Pinpoint the cell where the given text exists, returning its [X, Y] midpoint coordinate. 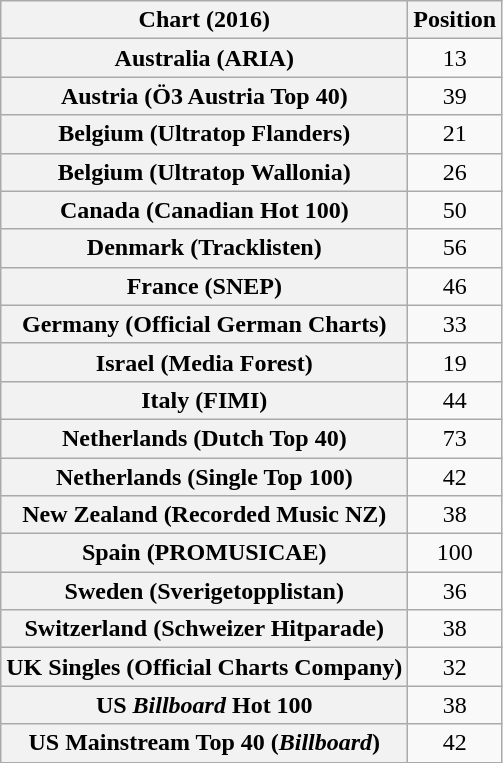
Australia (ARIA) [204, 58]
France (SNEP) [204, 286]
36 [455, 591]
46 [455, 286]
100 [455, 553]
Germany (Official German Charts) [204, 324]
Spain (PROMUSICAE) [204, 553]
Denmark (Tracklisten) [204, 248]
73 [455, 438]
19 [455, 362]
Italy (FIMI) [204, 400]
32 [455, 667]
44 [455, 400]
21 [455, 134]
Belgium (Ultratop Flanders) [204, 134]
US Billboard Hot 100 [204, 705]
New Zealand (Recorded Music NZ) [204, 515]
33 [455, 324]
26 [455, 172]
Chart (2016) [204, 20]
50 [455, 210]
39 [455, 96]
13 [455, 58]
56 [455, 248]
Sweden (Sverigetopplistan) [204, 591]
Austria (Ö3 Austria Top 40) [204, 96]
Belgium (Ultratop Wallonia) [204, 172]
US Mainstream Top 40 (Billboard) [204, 743]
Netherlands (Single Top 100) [204, 477]
Canada (Canadian Hot 100) [204, 210]
Israel (Media Forest) [204, 362]
Switzerland (Schweizer Hitparade) [204, 629]
Position [455, 20]
UK Singles (Official Charts Company) [204, 667]
Netherlands (Dutch Top 40) [204, 438]
